Detect which cell encompasses the target text, then output its [x, y] center coordinate. 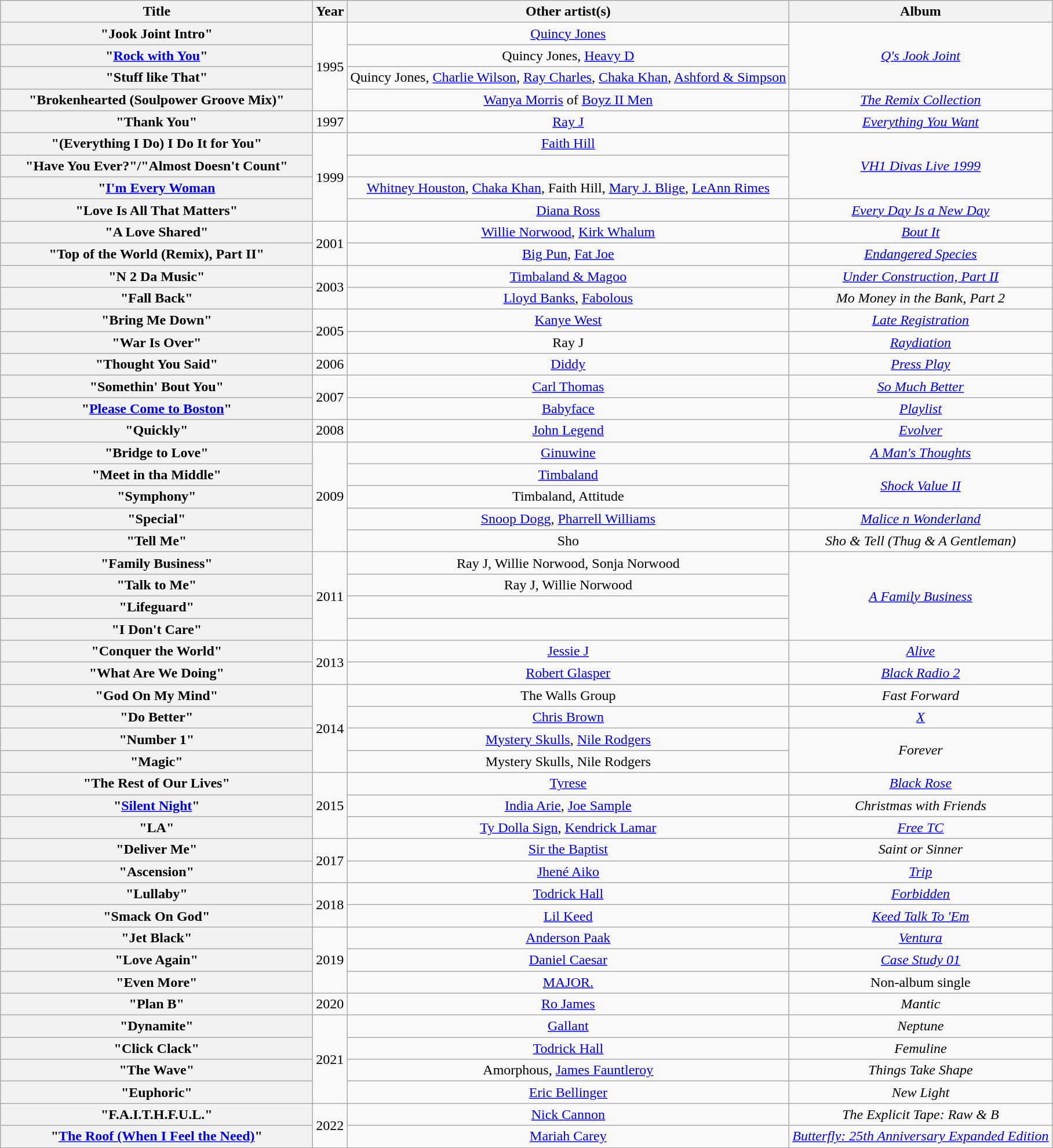
"Smack On God" [156, 916]
Ty Dolla Sign, Kendrick Lamar [568, 828]
Femuline [920, 1048]
"Meet in tha Middle" [156, 475]
The Walls Group [568, 695]
Ginuwine [568, 453]
2022 [330, 1125]
Snoop Dogg, Pharrell Williams [568, 519]
"Silent Night" [156, 806]
Whitney Houston, Chaka Khan, Faith Hill, Mary J. Blige, LeAnn Rimes [568, 188]
1997 [330, 122]
Under Construction, Part II [920, 276]
"The Wave" [156, 1070]
Kanye West [568, 320]
Sir the Baptist [568, 850]
"Click Clack" [156, 1048]
Non-album single [920, 982]
"Tell Me" [156, 541]
"Quickly" [156, 431]
Mantic [920, 1004]
Free TC [920, 828]
"God On My Mind" [156, 695]
"I Don't Care" [156, 629]
Amorphous, James Fauntleroy [568, 1070]
"Somethin' Bout You" [156, 387]
"Thank You" [156, 122]
Quincy Jones [568, 34]
Playlist [920, 409]
India Arie, Joe Sample [568, 806]
Saint or Sinner [920, 850]
Black Radio 2 [920, 673]
Case Study 01 [920, 960]
2013 [330, 662]
Other artist(s) [568, 12]
Sho & Tell (Thug & A Gentleman) [920, 541]
Gallant [568, 1026]
"The Rest of Our Lives" [156, 783]
"What Are We Doing" [156, 673]
2020 [330, 1004]
2007 [330, 398]
1999 [330, 177]
"Dynamite" [156, 1026]
John Legend [568, 431]
Timbaland & Magoo [568, 276]
"Deliver Me" [156, 850]
2008 [330, 431]
"Plan B" [156, 1004]
2015 [330, 806]
MAJOR. [568, 982]
Quincy Jones, Heavy D [568, 56]
Jessie J [568, 651]
"Even More" [156, 982]
Faith Hill [568, 144]
"LA" [156, 828]
2006 [330, 365]
1995 [330, 67]
Tyrese [568, 783]
"Conquer the World" [156, 651]
2014 [330, 728]
Malice n Wonderland [920, 519]
2003 [330, 287]
A Family Business [920, 596]
"I'm Every Woman [156, 188]
Lloyd Banks, Fabolous [568, 298]
Bout It [920, 232]
"Talk to Me" [156, 585]
2021 [330, 1059]
"Do Better" [156, 717]
Year [330, 12]
Raydiation [920, 342]
New Light [920, 1092]
"The Roof (When I Feel the Need)" [156, 1136]
Big Pun, Fat Joe [568, 254]
Ray J, Willie Norwood [568, 585]
Ventura [920, 938]
X [920, 717]
A Man's Thoughts [920, 453]
"Number 1" [156, 739]
Diddy [568, 365]
Trip [920, 872]
Shock Value II [920, 486]
"Lullaby" [156, 894]
"Rock with You" [156, 56]
Every Day Is a New Day [920, 210]
Eric Bellinger [568, 1092]
"(Everything I Do) I Do It for You" [156, 144]
Album [920, 12]
"Love Again" [156, 960]
Anderson Paak [568, 938]
"Bring Me Down" [156, 320]
Timbaland, Attitude [568, 497]
"Magic" [156, 761]
"Special" [156, 519]
"Love Is All That Matters" [156, 210]
"War Is Over" [156, 342]
The Remix Collection [920, 100]
Diana Ross [568, 210]
Press Play [920, 365]
"Fall Back" [156, 298]
VH1 Divas Live 1999 [920, 166]
Sho [568, 541]
Everything You Want [920, 122]
Things Take Shape [920, 1070]
"Lifeguard" [156, 607]
Ray J, Willie Norwood, Sonja Norwood [568, 563]
2005 [330, 331]
"Stuff like That" [156, 78]
"N 2 Da Music" [156, 276]
Robert Glasper [568, 673]
Carl Thomas [568, 387]
Timbaland [568, 475]
Endangered Species [920, 254]
"Jet Black" [156, 938]
Title [156, 12]
Wanya Morris of Boyz II Men [568, 100]
"Bridge to Love" [156, 453]
"Brokenhearted (Soulpower Groove Mix)" [156, 100]
Daniel Caesar [568, 960]
"Jook Joint Intro" [156, 34]
2017 [330, 861]
"Thought You Said" [156, 365]
"Symphony" [156, 497]
2011 [330, 596]
The Explicit Tape: Raw & B [920, 1114]
"F.A.I.T.H.F.U.L." [156, 1114]
"Ascension" [156, 872]
Mariah Carey [568, 1136]
2001 [330, 243]
Nick Cannon [568, 1114]
"Please Come to Boston" [156, 409]
Lil Keed [568, 916]
Neptune [920, 1026]
Fast Forward [920, 695]
"Family Business" [156, 563]
Q's Jook Joint [920, 56]
Forbidden [920, 894]
So Much Better [920, 387]
Evolver [920, 431]
Ro James [568, 1004]
Mo Money in the Bank, Part 2 [920, 298]
Forever [920, 750]
Chris Brown [568, 717]
"Top of the World (Remix), Part II" [156, 254]
Butterfly: 25th Anniversary Expanded Edition [920, 1136]
Christmas with Friends [920, 806]
2019 [330, 960]
Late Registration [920, 320]
"Euphoric" [156, 1092]
Black Rose [920, 783]
Alive [920, 651]
"Have You Ever?"/"Almost Doesn't Count" [156, 166]
Jhené Aiko [568, 872]
Babyface [568, 409]
"A Love Shared" [156, 232]
2018 [330, 905]
Quincy Jones, Charlie Wilson, Ray Charles, Chaka Khan, Ashford & Simpson [568, 78]
2009 [330, 497]
Willie Norwood, Kirk Whalum [568, 232]
Keed Talk To 'Em [920, 916]
